Detect which cell encompasses the target text, then output its [x, y] center coordinate. 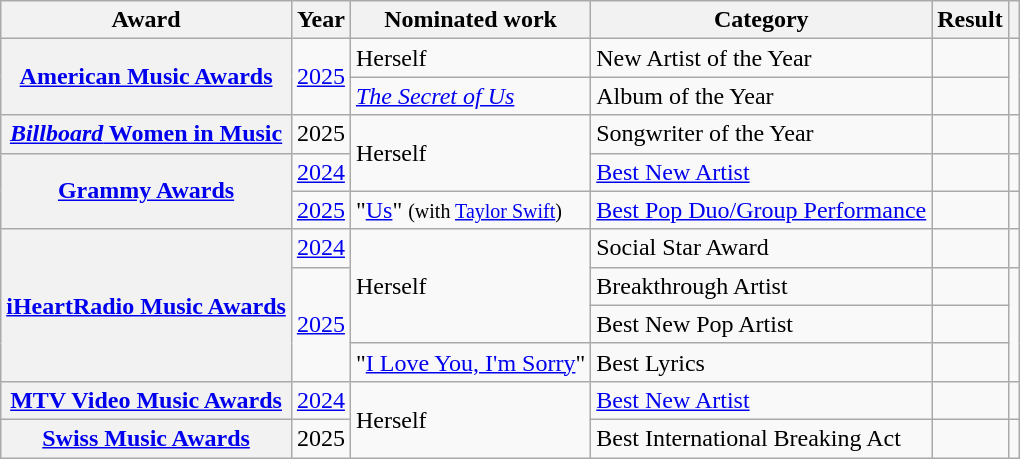
The Secret of Us [470, 96]
American Music Awards [146, 77]
Breakthrough Artist [762, 286]
Social Star Award [762, 248]
Award [146, 20]
Grammy Awards [146, 191]
New Artist of the Year [762, 58]
iHeartRadio Music Awards [146, 305]
Swiss Music Awards [146, 438]
Year [320, 20]
Best Pop Duo/Group Performance [762, 210]
"I Love You, I'm Sorry" [470, 362]
"Us" (with Taylor Swift) [470, 210]
Best Lyrics [762, 362]
Songwriter of the Year [762, 134]
Best New Pop Artist [762, 324]
Result [970, 20]
Album of the Year [762, 96]
MTV Video Music Awards [146, 400]
Nominated work [470, 20]
Category [762, 20]
Best International Breaking Act [762, 438]
Billboard Women in Music [146, 134]
